Locate the cell with the specified text and output its [X, Y] center coordinate. 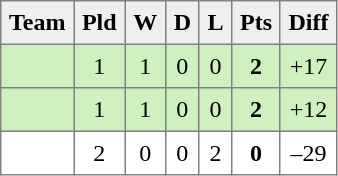
Team [38, 23]
Pld [100, 23]
Diff [308, 23]
+17 [308, 66]
D [182, 23]
L [216, 23]
+12 [308, 110]
W [145, 23]
Pts [256, 23]
–29 [308, 153]
